Locate the cell with the specified text and output its [X, Y] center coordinate. 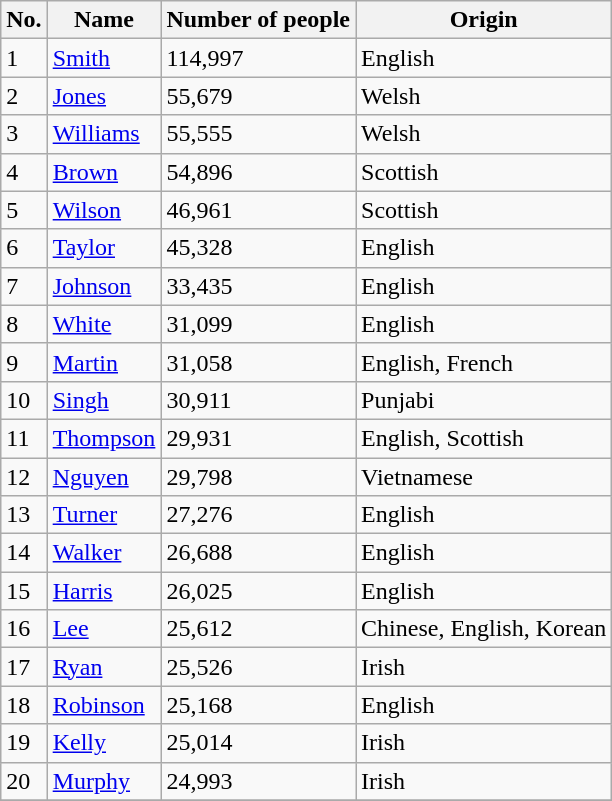
Nguyen [104, 477]
11 [24, 438]
6 [24, 248]
1 [24, 58]
26,025 [258, 591]
7 [24, 286]
18 [24, 705]
Turner [104, 515]
Lee [104, 629]
Walker [104, 553]
Smith [104, 58]
29,798 [258, 477]
Johnson [104, 286]
Chinese, English, Korean [484, 629]
Brown [104, 172]
25,168 [258, 705]
Thompson [104, 438]
55,679 [258, 96]
14 [24, 553]
46,961 [258, 210]
29,931 [258, 438]
2 [24, 96]
4 [24, 172]
16 [24, 629]
20 [24, 781]
Punjabi [484, 400]
12 [24, 477]
19 [24, 743]
English, French [484, 362]
25,526 [258, 667]
Robinson [104, 705]
Singh [104, 400]
13 [24, 515]
Origin [484, 20]
White [104, 324]
Murphy [104, 781]
24,993 [258, 781]
Taylor [104, 248]
5 [24, 210]
25,612 [258, 629]
27,276 [258, 515]
31,099 [258, 324]
Ryan [104, 667]
30,911 [258, 400]
25,014 [258, 743]
Name [104, 20]
10 [24, 400]
17 [24, 667]
Vietnamese [484, 477]
3 [24, 134]
Martin [104, 362]
31,058 [258, 362]
English, Scottish [484, 438]
Number of people [258, 20]
45,328 [258, 248]
No. [24, 20]
Williams [104, 134]
114,997 [258, 58]
Jones [104, 96]
8 [24, 324]
Harris [104, 591]
55,555 [258, 134]
26,688 [258, 553]
9 [24, 362]
54,896 [258, 172]
33,435 [258, 286]
Kelly [104, 743]
Wilson [104, 210]
15 [24, 591]
